Provide the (x, y) coordinate of the cell's center where the given text is located.  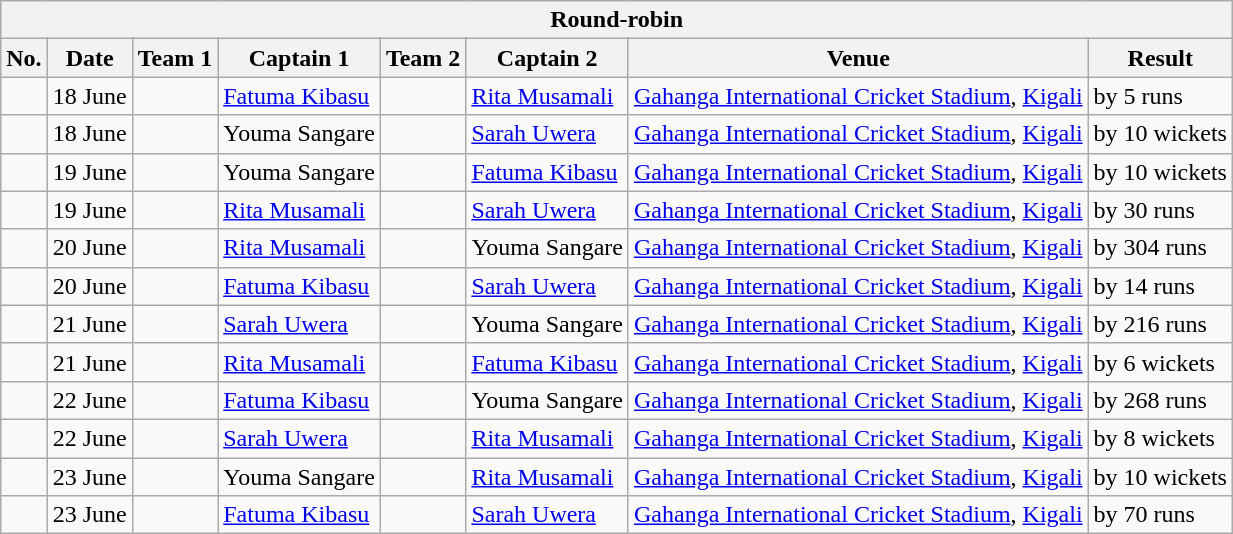
by 268 runs (1160, 400)
Result (1160, 58)
by 30 runs (1160, 210)
Team 1 (175, 58)
by 14 runs (1160, 286)
Captain 2 (548, 58)
by 216 runs (1160, 324)
by 5 runs (1160, 96)
by 304 runs (1160, 248)
No. (24, 58)
by 6 wickets (1160, 362)
Captain 1 (300, 58)
Venue (858, 58)
by 8 wickets (1160, 438)
Date (90, 58)
Round-robin (617, 20)
by 70 runs (1160, 515)
Team 2 (423, 58)
